Capture the cell that displays the provided text and extract its (x, y) central coordinate. 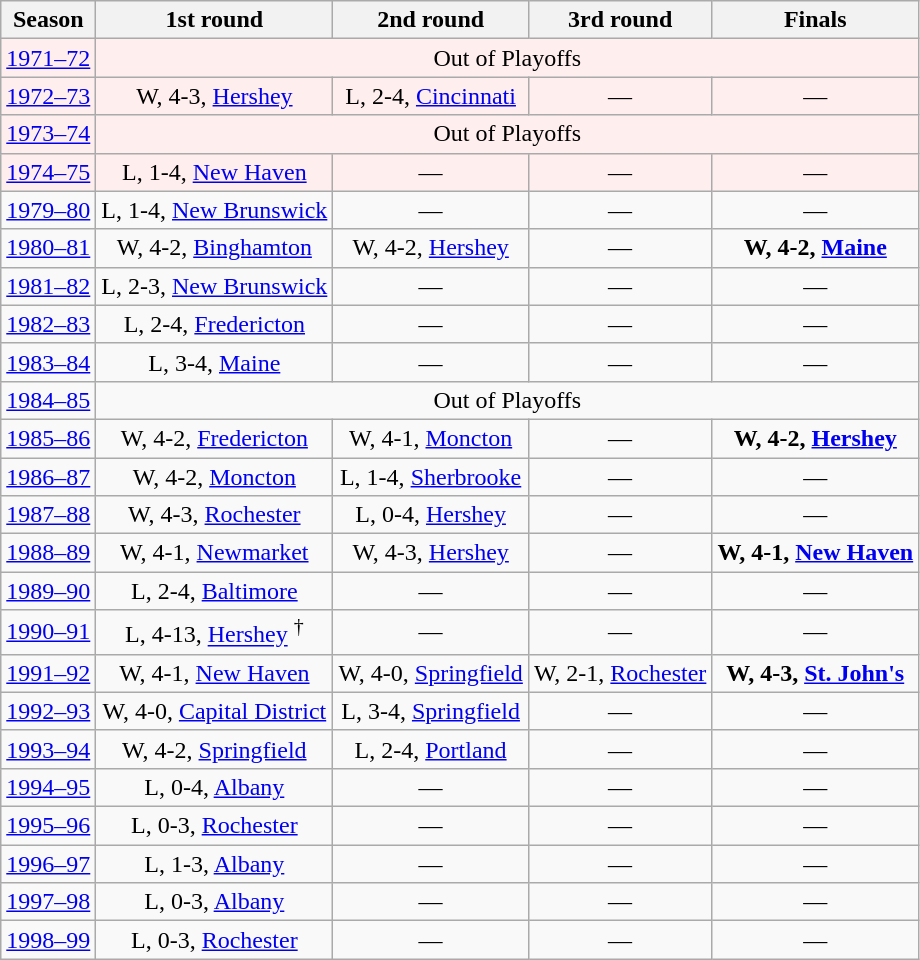
W, 4-2, Springfield (214, 749)
L, 1-3, Albany (214, 864)
W, 4-1, Moncton (431, 438)
1990–91 (48, 632)
W, 4-3, Rochester (214, 515)
W, 2-1, Rochester (620, 673)
1982–83 (48, 324)
W, 4-3, St. John's (816, 673)
L, 0-4, Hershey (431, 515)
W, 4-0, Capital District (214, 711)
1996–97 (48, 864)
1988–89 (48, 553)
1985–86 (48, 438)
1979–80 (48, 210)
1981–82 (48, 286)
W, 4-2, Fredericton (214, 438)
W, 4-0, Springfield (431, 673)
L, 3-4, Maine (214, 362)
1986–87 (48, 477)
W, 4-2, Moncton (214, 477)
1st round (214, 20)
W, 4-2, Binghamton (214, 248)
Finals (816, 20)
L, 2-4, Baltimore (214, 591)
1971–72 (48, 58)
L, 0-3, Albany (214, 902)
1994–95 (48, 787)
1998–99 (48, 940)
W, 4-1, Newmarket (214, 553)
1991–92 (48, 673)
1973–74 (48, 134)
L, 2-4, Fredericton (214, 324)
L, 1-4, Sherbrooke (431, 477)
Season (48, 20)
1997–98 (48, 902)
L, 0-4, Albany (214, 787)
L, 2-4, Portland (431, 749)
1987–88 (48, 515)
L, 2-4, Cincinnati (431, 96)
1992–93 (48, 711)
1980–81 (48, 248)
1974–75 (48, 172)
1983–84 (48, 362)
1989–90 (48, 591)
1993–94 (48, 749)
W, 4-2, Maine (816, 248)
1972–73 (48, 96)
L, 4-13, Hershey † (214, 632)
L, 1-4, New Brunswick (214, 210)
2nd round (431, 20)
L, 3-4, Springfield (431, 711)
L, 2-3, New Brunswick (214, 286)
1984–85 (48, 400)
L, 1-4, New Haven (214, 172)
3rd round (620, 20)
1995–96 (48, 826)
